Capture the cell that displays the provided text and extract its [x, y] central coordinate. 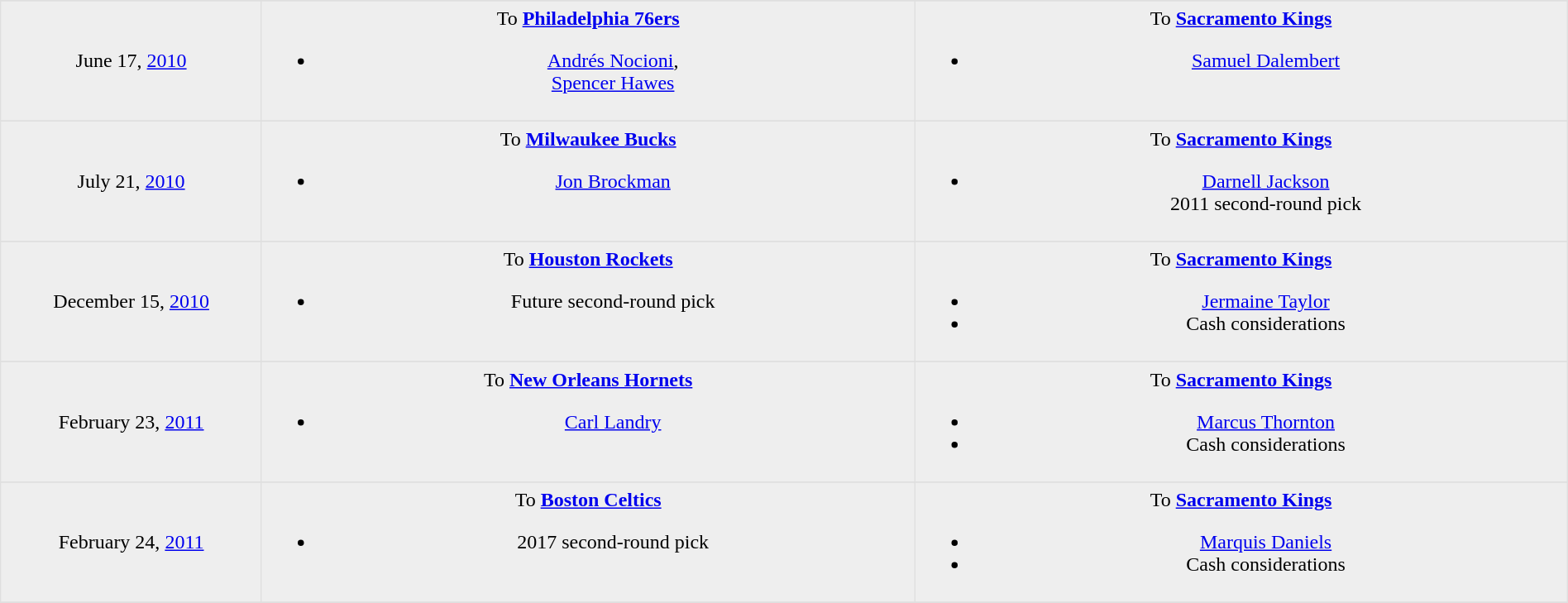
February 24, 2011 [131, 543]
To Sacramento KingsMarcus ThorntonCash considerations [1241, 422]
To Philadelphia 76ersAndrés Nocioni, Spencer Hawes [587, 61]
July 21, 2010 [131, 181]
To Sacramento KingsSamuel Dalembert [1241, 61]
To Houston RocketsFuture second-round pick [587, 302]
To Boston Celtics2017 second-round pick [587, 543]
To Sacramento KingsMarquis DanielsCash considerations [1241, 543]
December 15, 2010 [131, 302]
To Sacramento KingsDarnell Jackson2011 second-round pick [1241, 181]
To New Orleans HornetsCarl Landry [587, 422]
To Milwaukee BucksJon Brockman [587, 181]
June 17, 2010 [131, 61]
To Sacramento KingsJermaine TaylorCash considerations [1241, 302]
February 23, 2011 [131, 422]
